Identify which cell holds the provided text, then report its [X, Y] central coordinate. 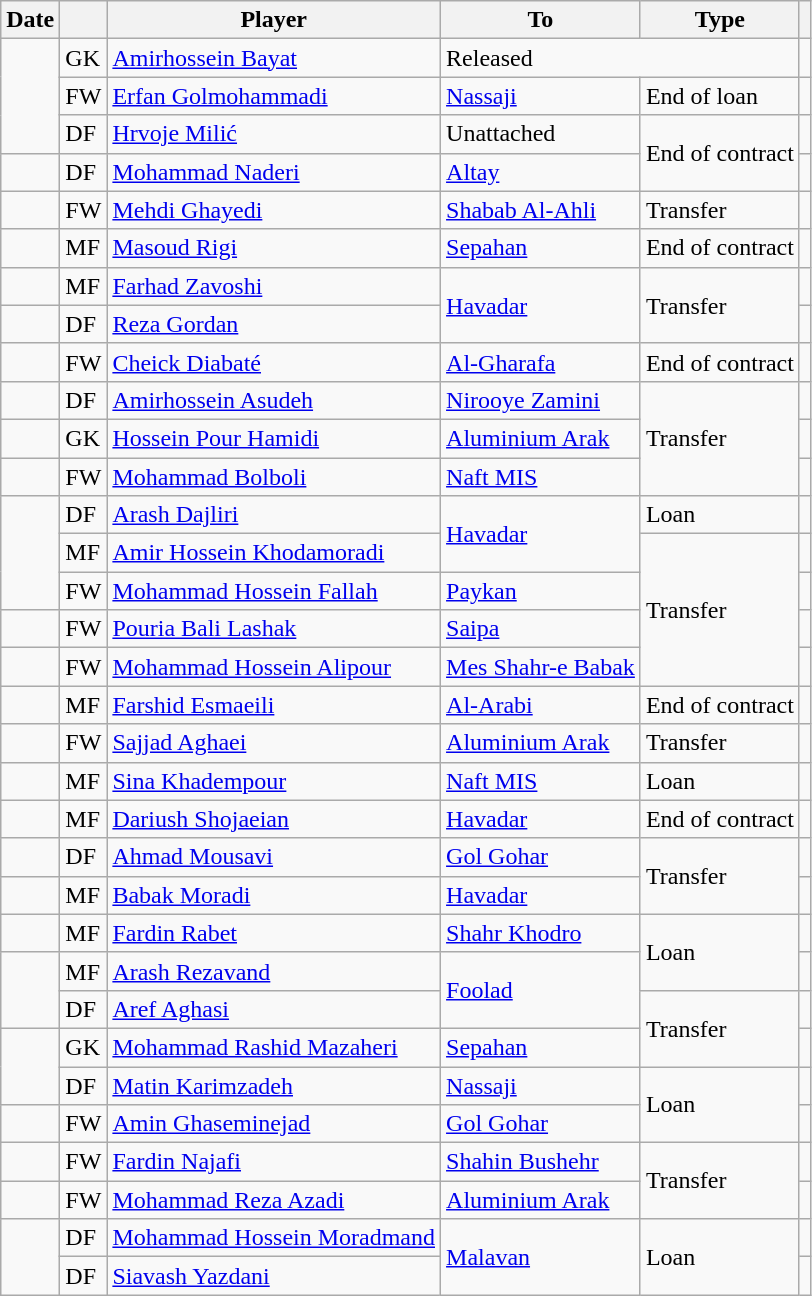
Dariush Shojaeian [274, 819]
Mohammad Reza Azadi [274, 1200]
Date [30, 20]
Hossein Pour Hamidi [274, 438]
Reza Gordan [274, 324]
Cheick Diabaté [274, 362]
Arash Dajliri [274, 515]
Mehdi Ghayedi [274, 210]
Unattached [541, 134]
Aref Aghasi [274, 1009]
Altay [541, 172]
Shahr Khodro [541, 933]
Al-Gharafa [541, 362]
Amir Hossein Khodamoradi [274, 553]
Sajjad Aghaei [274, 743]
Foolad [541, 990]
Shabab Al-Ahli [541, 210]
Mohammad Hossein Moradmand [274, 1238]
Mohammad Rashid Mazaheri [274, 1047]
Shahin Bushehr [541, 1162]
Saipa [541, 629]
Nirooye Zamini [541, 400]
Mes Shahr-e Babak [541, 667]
Amin Ghaseminejad [274, 1124]
Mohammad Hossein Fallah [274, 591]
Ahmad Mousavi [274, 857]
Malavan [541, 1257]
Hrvoje Milić [274, 134]
Erfan Golmohammadi [274, 96]
To [541, 20]
Arash Rezavand [274, 971]
Babak Moradi [274, 895]
Farhad Zavoshi [274, 286]
Fardin Najafi [274, 1162]
Amirhossein Bayat [274, 58]
Mohammad Hossein Alipour [274, 667]
Siavash Yazdani [274, 1276]
Al-Arabi [541, 705]
Sina Khadempour [274, 781]
Amirhossein Asudeh [274, 400]
Fardin Rabet [274, 933]
End of loan [720, 96]
Released [620, 58]
Mohammad Bolboli [274, 477]
Farshid Esmaeili [274, 705]
Mohammad Naderi [274, 172]
Pouria Bali Lashak [274, 629]
Matin Karimzadeh [274, 1085]
Masoud Rigi [274, 248]
Player [274, 20]
Type [720, 20]
Paykan [541, 591]
